From the cell containing the given text, extract its center point as (x, y) coordinate. 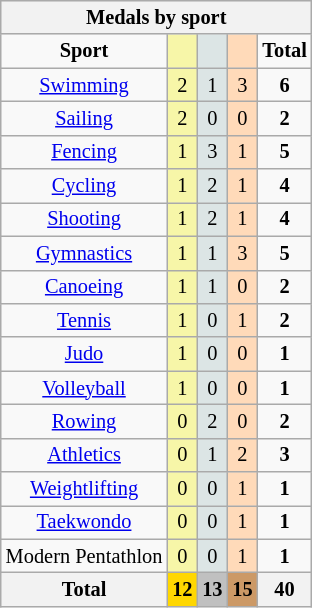
Gymnastics (84, 253)
Cycling (84, 186)
Canoeing (84, 287)
Shooting (84, 219)
Sport (84, 51)
13 (212, 589)
Fencing (84, 152)
Judo (84, 354)
Volleyball (84, 388)
15 (242, 589)
Modern Pentathlon (84, 556)
Rowing (84, 421)
6 (284, 85)
Taekwondo (84, 522)
40 (284, 589)
Tennis (84, 320)
Medals by sport (156, 17)
Athletics (84, 455)
Swimming (84, 85)
Weightlifting (84, 489)
Sailing (84, 118)
12 (182, 589)
